Scan for the cell matching the given text and deliver its (X, Y) coordinate at center. 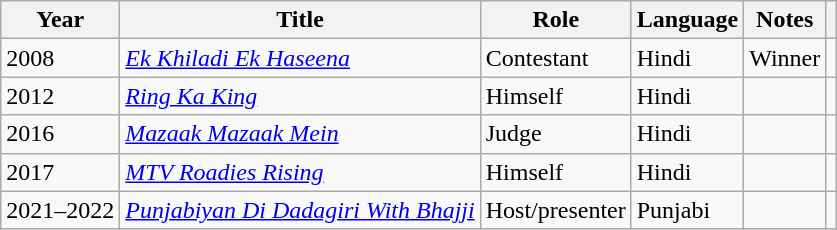
Judge (556, 134)
Winner (785, 58)
2008 (60, 58)
2021–2022 (60, 210)
Year (60, 20)
Notes (785, 20)
Ring Ka King (300, 96)
2017 (60, 172)
Punjabiyan Di Dadagiri With Bhajji (300, 210)
Language (687, 20)
Title (300, 20)
Ek Khiladi Ek Haseena (300, 58)
Role (556, 20)
2016 (60, 134)
Mazaak Mazaak Mein (300, 134)
Punjabi (687, 210)
MTV Roadies Rising (300, 172)
2012 (60, 96)
Contestant (556, 58)
Host/presenter (556, 210)
